Provide the (x, y) coordinate of the cell's center where the given text is located.  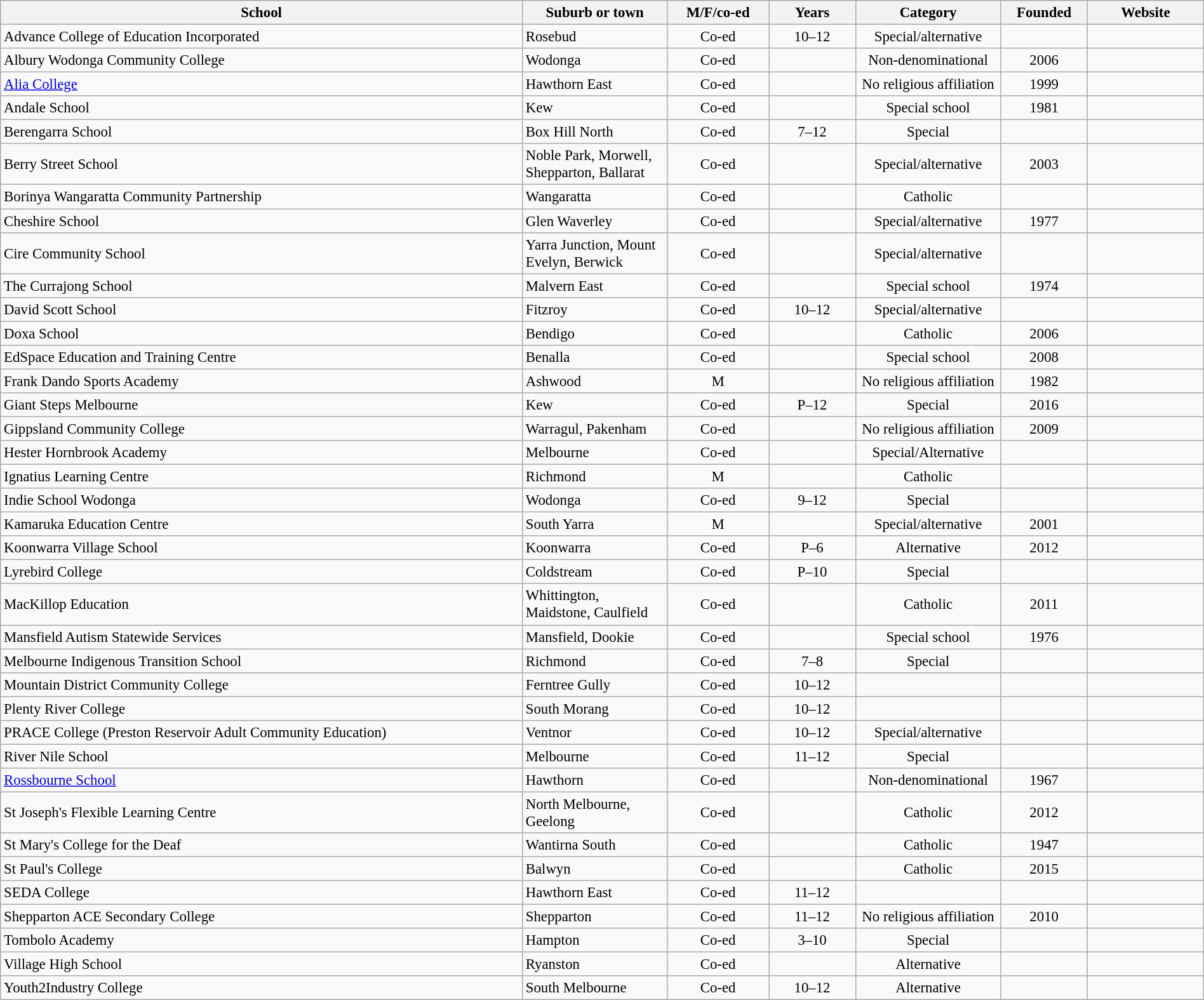
Category (928, 13)
Glen Waverley (594, 221)
Warragul, Pakenham (594, 429)
Coldstream (594, 572)
River Nile School (262, 756)
Alia College (262, 84)
Benalla (594, 357)
Giant Steps Melbourne (262, 405)
Shepparton ACE Secondary College (262, 917)
Ignatius Learning Centre (262, 477)
Ventnor (594, 733)
Gippsland Community College (262, 429)
Hampton (594, 940)
Albury Wodonga Community College (262, 60)
Borinya Wangaratta Community Partnership (262, 197)
1947 (1044, 845)
Box Hill North (594, 132)
Berry Street School (262, 164)
Shepparton (594, 917)
SEDA College (262, 893)
Wantirna South (594, 845)
St Mary's College for the Deaf (262, 845)
Mansfield Autism Statewide Services (262, 637)
Lyrebird College (262, 572)
Indie School Wodonga (262, 500)
Malvern East (594, 286)
1976 (1044, 637)
2015 (1044, 869)
2008 (1044, 357)
Tombolo Academy (262, 940)
Berengarra School (262, 132)
2001 (1044, 524)
2011 (1044, 604)
Melbourne Indigenous Transition School (262, 661)
The Currajong School (262, 286)
Rossbourne School (262, 780)
3–10 (812, 940)
Balwyn (594, 869)
Ferntree Gully (594, 684)
MacKillop Education (262, 604)
Cheshire School (262, 221)
Special/Alternative (928, 453)
1974 (1044, 286)
Website (1146, 13)
Doxa School (262, 333)
P–10 (812, 572)
Ryanston (594, 964)
1999 (1044, 84)
9–12 (812, 500)
Suburb or town (594, 13)
2009 (1044, 429)
North Melbourne, Geelong (594, 813)
South Morang (594, 709)
EdSpace Education and Training Centre (262, 357)
Whittington, Maidstone, Caulfield (594, 604)
7–12 (812, 132)
South Yarra (594, 524)
1977 (1044, 221)
Wangaratta (594, 197)
1981 (1044, 108)
P–6 (812, 548)
Advance College of Education Incorporated (262, 37)
Bendigo (594, 333)
2003 (1044, 164)
1982 (1044, 381)
School (262, 13)
Founded (1044, 13)
Cire Community School (262, 253)
2016 (1044, 405)
David Scott School (262, 309)
Plenty River College (262, 709)
St Paul's College (262, 869)
St Joseph's Flexible Learning Centre (262, 813)
PRACE College (Preston Reservoir Adult Community Education) (262, 733)
2010 (1044, 917)
M/F/co-ed (718, 13)
Mansfield, Dookie (594, 637)
Mountain District Community College (262, 684)
1967 (1044, 780)
Koonwarra Village School (262, 548)
Yarra Junction, Mount Evelyn, Berwick (594, 253)
Koonwarra (594, 548)
P–12 (812, 405)
Noble Park, Morwell, Shepparton, Ballarat (594, 164)
Years (812, 13)
Fitzroy (594, 309)
Frank Dando Sports Academy (262, 381)
Kamaruka Education Centre (262, 524)
Hawthorn (594, 780)
Ashwood (594, 381)
Hester Hornbrook Academy (262, 453)
Andale School (262, 108)
Rosebud (594, 37)
Village High School (262, 964)
7–8 (812, 661)
